Return the (X, Y) coordinate for the center point of the cell that contains the specified text.  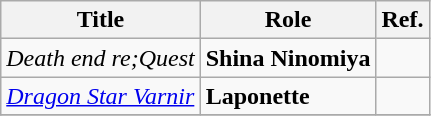
Death end re;Quest (100, 58)
Title (100, 20)
Laponette (288, 96)
Shina Ninomiya (288, 58)
Role (288, 20)
Ref. (402, 20)
Dragon Star Varnir (100, 96)
